Extract the [X, Y] coordinate from the center of the cell holding the provided text.  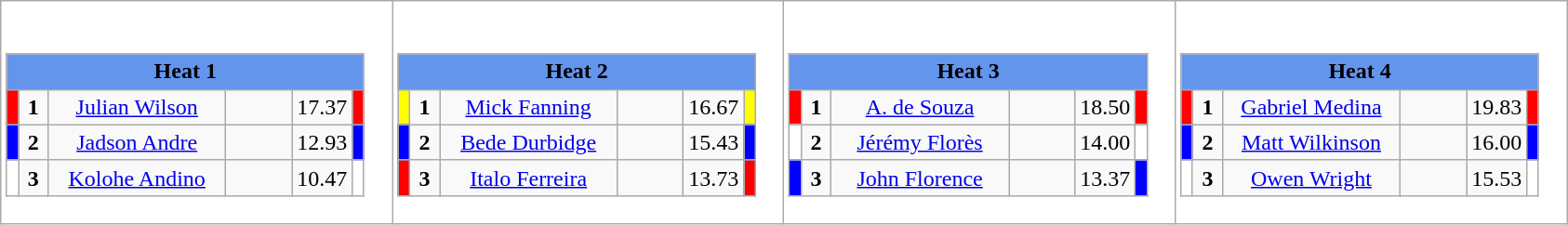
16.67 [714, 107]
Jérémy Florès [921, 142]
Bede Durbidge [528, 142]
Italo Ferreira [528, 178]
10.47 [322, 178]
18.50 [1105, 107]
John Florence [921, 178]
Heat 4 [1360, 72]
Heat 1 1 Julian Wilson 17.37 2 Jadson Andre 12.93 3 Kolohe Andino 10.47 [197, 112]
A. de Souza [921, 107]
Matt Wilkinson [1311, 142]
Mick Fanning [528, 107]
15.43 [714, 142]
Julian Wilson [138, 107]
16.00 [1497, 142]
Gabriel Medina [1311, 107]
13.73 [714, 178]
Owen Wright [1311, 178]
Heat 3 [968, 72]
15.53 [1497, 178]
19.83 [1497, 107]
Heat 2 1 Mick Fanning 16.67 2 Bede Durbidge 15.43 3 Italo Ferreira 13.73 [588, 112]
14.00 [1105, 142]
Heat 3 1 A. de Souza 18.50 2 Jérémy Florès 14.00 3 John Florence 13.37 [980, 112]
Heat 1 [185, 72]
13.37 [1105, 178]
Kolohe Andino [138, 178]
Jadson Andre [138, 142]
17.37 [322, 107]
12.93 [322, 142]
Heat 2 [577, 72]
Heat 4 1 Gabriel Medina 19.83 2 Matt Wilkinson 16.00 3 Owen Wright 15.53 [1371, 112]
